Determine the (x, y) coordinate at the center of the cell enclosing the given text.  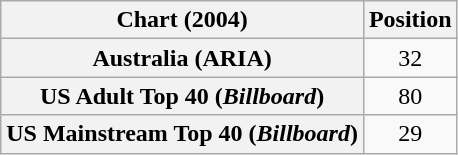
80 (410, 96)
Chart (2004) (182, 20)
Australia (ARIA) (182, 58)
Position (410, 20)
29 (410, 134)
US Adult Top 40 (Billboard) (182, 96)
32 (410, 58)
US Mainstream Top 40 (Billboard) (182, 134)
